Detect which cell encompasses the target text, then output its [X, Y] center coordinate. 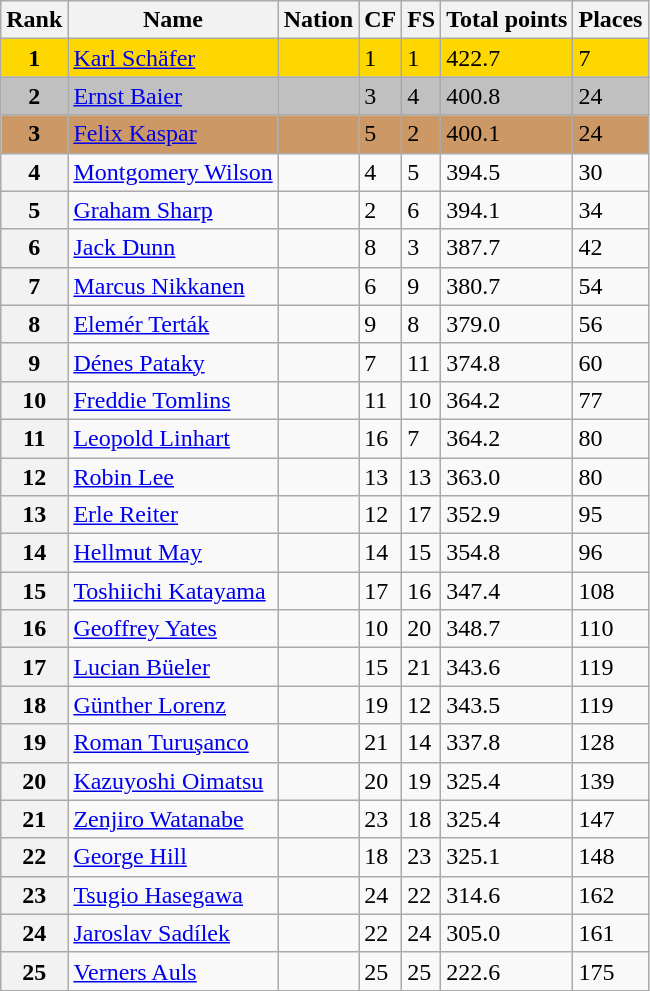
314.6 [507, 895]
Toshiichi Katayama [173, 591]
162 [610, 895]
161 [610, 933]
400.1 [507, 134]
Geoffrey Yates [173, 629]
380.7 [507, 286]
Elemér Terták [173, 324]
110 [610, 629]
108 [610, 591]
337.8 [507, 743]
96 [610, 553]
34 [610, 210]
Robin Lee [173, 477]
305.0 [507, 933]
95 [610, 515]
77 [610, 400]
Montgomery Wilson [173, 172]
Günther Lorenz [173, 705]
Tsugio Hasegawa [173, 895]
Rank [34, 20]
394.5 [507, 172]
Ernst Baier [173, 96]
Leopold Linhart [173, 438]
379.0 [507, 324]
Jack Dunn [173, 248]
Jaroslav Sadílek [173, 933]
147 [610, 819]
Kazuyoshi Oimatsu [173, 781]
Freddie Tomlins [173, 400]
175 [610, 971]
42 [610, 248]
352.9 [507, 515]
222.6 [507, 971]
Roman Turuşanco [173, 743]
Erle Reiter [173, 515]
148 [610, 857]
363.0 [507, 477]
354.8 [507, 553]
54 [610, 286]
387.7 [507, 248]
Felix Kaspar [173, 134]
Lucian Büeler [173, 667]
400.8 [507, 96]
347.4 [507, 591]
Marcus Nikkanen [173, 286]
139 [610, 781]
George Hill [173, 857]
Verners Auls [173, 971]
Dénes Pataky [173, 362]
348.7 [507, 629]
FS [422, 20]
343.6 [507, 667]
30 [610, 172]
CF [380, 20]
Graham Sharp [173, 210]
Total points [507, 20]
Zenjiro Watanabe [173, 819]
394.1 [507, 210]
128 [610, 743]
422.7 [507, 58]
343.5 [507, 705]
Nation [318, 20]
Name [173, 20]
Places [610, 20]
Hellmut May [173, 553]
325.1 [507, 857]
Karl Schäfer [173, 58]
374.8 [507, 362]
56 [610, 324]
60 [610, 362]
